Find where the given text appears and provide that cell's center as (X, Y) coordinate. 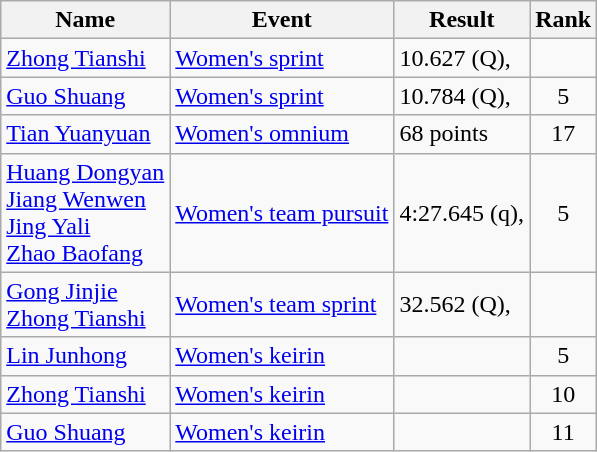
Huang DongyanJiang WenwenJing YaliZhao Baofang (86, 212)
Rank (564, 20)
Lin Junhong (86, 356)
Women's team sprint (282, 304)
Women's team pursuit (282, 212)
Result (462, 20)
68 points (462, 134)
4:27.645 (q), (462, 212)
Gong JinjieZhong Tianshi (86, 304)
11 (564, 432)
Tian Yuanyuan (86, 134)
Name (86, 20)
Event (282, 20)
32.562 (Q), (462, 304)
10 (564, 394)
10.784 (Q), (462, 96)
Women's omnium (282, 134)
10.627 (Q), (462, 58)
17 (564, 134)
